Output the (X, Y) coordinate of the center of the cell containing the given text.  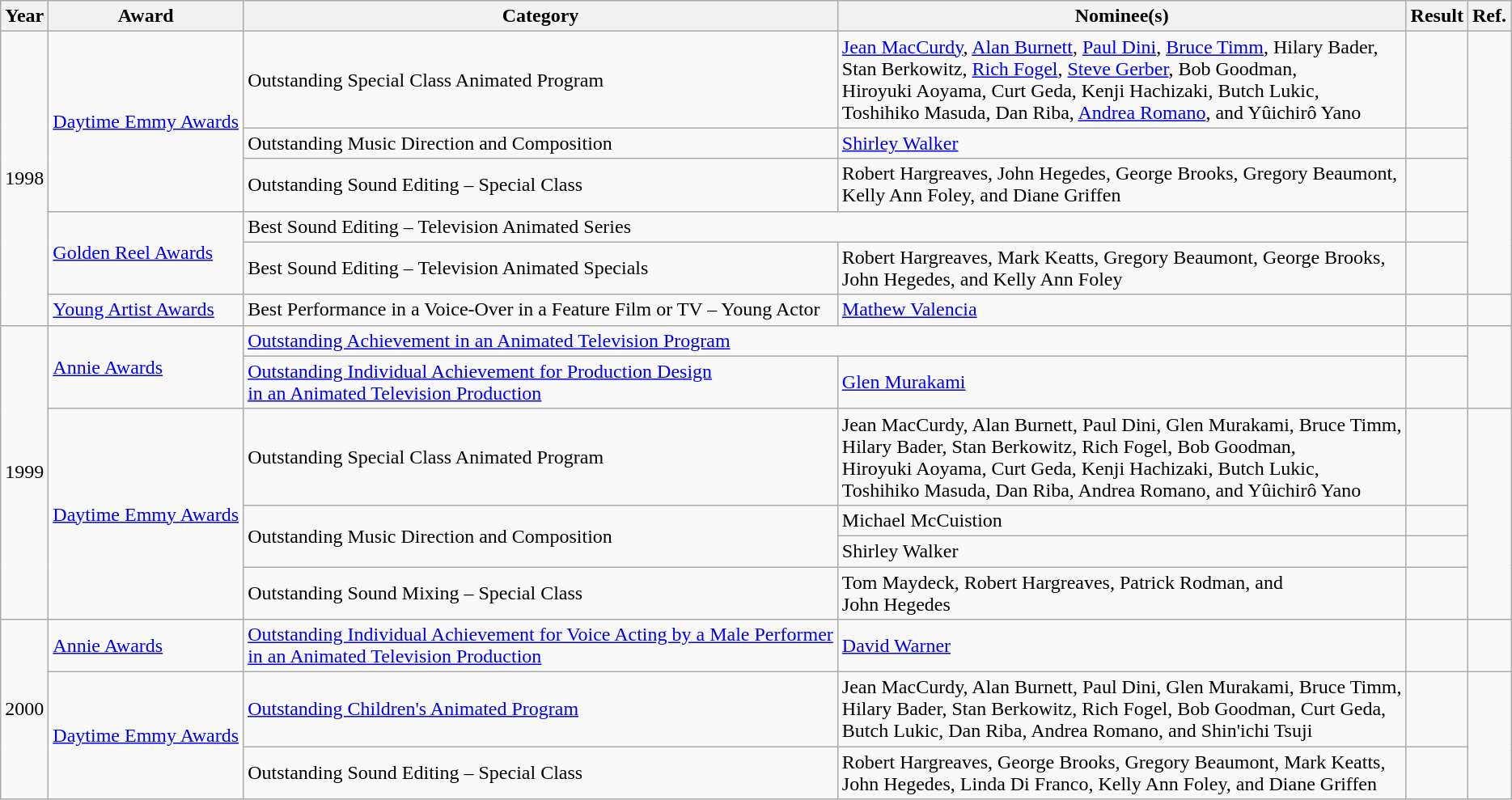
Best Sound Editing – Television Animated Specials (540, 269)
Outstanding Individual Achievement for Production Design in an Animated Television Production (540, 382)
Tom Maydeck, Robert Hargreaves, Patrick Rodman, and John Hegedes (1121, 592)
Outstanding Sound Mixing – Special Class (540, 592)
Category (540, 16)
Outstanding Children's Animated Program (540, 709)
Ref. (1489, 16)
Golden Reel Awards (146, 252)
Best Performance in a Voice-Over in a Feature Film or TV – Young Actor (540, 310)
2000 (24, 709)
Best Sound Editing – Television Animated Series (825, 226)
1999 (24, 472)
Nominee(s) (1121, 16)
Glen Murakami (1121, 382)
Young Artist Awards (146, 310)
Year (24, 16)
Robert Hargreaves, Mark Keatts, Gregory Beaumont, George Brooks, John Hegedes, and Kelly Ann Foley (1121, 269)
Robert Hargreaves, John Hegedes, George Brooks, Gregory Beaumont, Kelly Ann Foley, and Diane Griffen (1121, 184)
Michael McCuistion (1121, 520)
Award (146, 16)
Outstanding Achievement in an Animated Television Program (825, 341)
Mathew Valencia (1121, 310)
Robert Hargreaves, George Brooks, Gregory Beaumont, Mark Keatts, John Hegedes, Linda Di Franco, Kelly Ann Foley, and Diane Griffen (1121, 773)
1998 (24, 178)
Result (1437, 16)
David Warner (1121, 646)
Outstanding Individual Achievement for Voice Acting by a Male Performer in an Animated Television Production (540, 646)
